Search for the cell housing the specified text and yield its [X, Y] center coordinate. 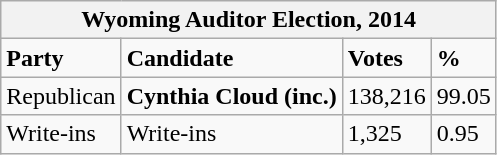
138,216 [386, 96]
Wyoming Auditor Election, 2014 [249, 20]
Republican [61, 96]
99.05 [464, 96]
Votes [386, 58]
% [464, 58]
1,325 [386, 134]
Cynthia Cloud (inc.) [232, 96]
Party [61, 58]
0.95 [464, 134]
Candidate [232, 58]
